Identify which cell holds the provided text, then report its (X, Y) central coordinate. 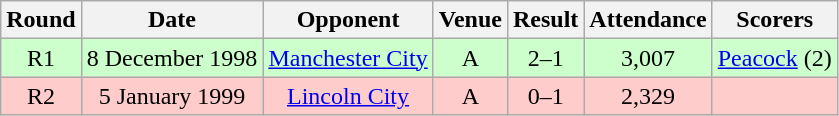
Result (545, 20)
5 January 1999 (172, 96)
R2 (41, 96)
Lincoln City (348, 96)
3,007 (648, 58)
2–1 (545, 58)
Opponent (348, 20)
Round (41, 20)
R1 (41, 58)
Manchester City (348, 58)
8 December 1998 (172, 58)
Date (172, 20)
Scorers (774, 20)
0–1 (545, 96)
2,329 (648, 96)
Attendance (648, 20)
Peacock (2) (774, 58)
Venue (470, 20)
